Locate the cell with the specified text and output its (X, Y) center coordinate. 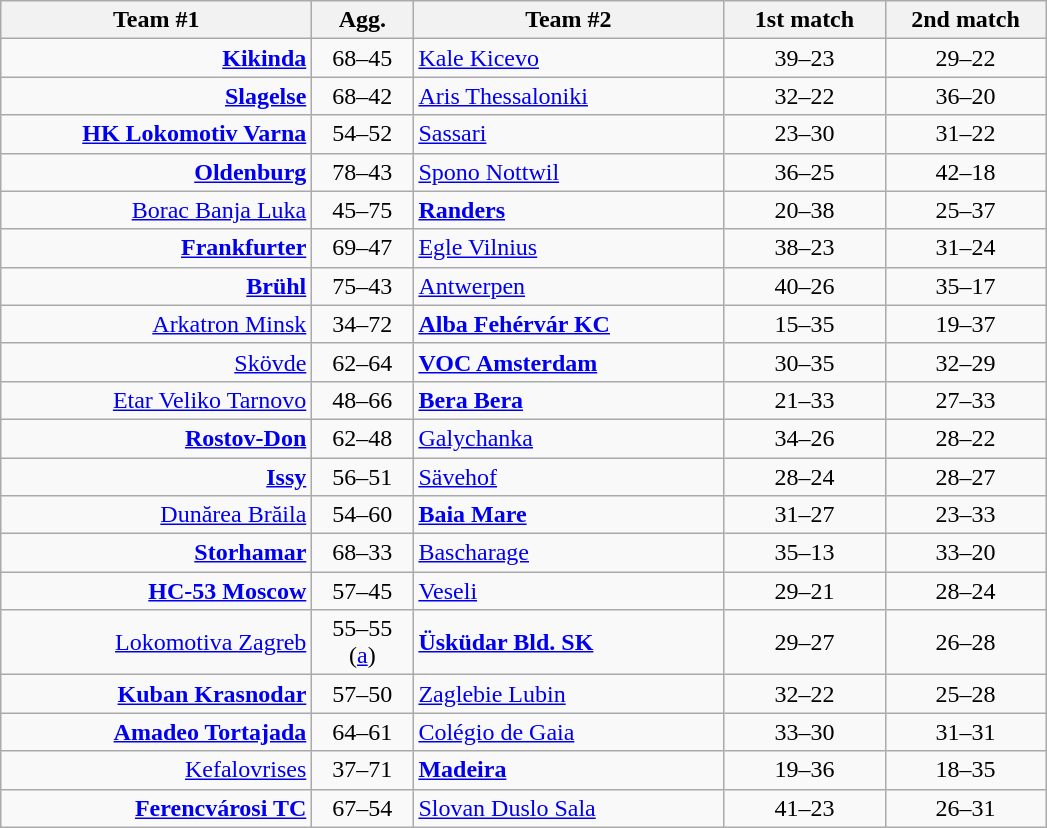
Skövde (156, 362)
Slagelse (156, 96)
19–37 (966, 324)
HC-53 Moscow (156, 591)
55–55 (a) (362, 642)
67–54 (362, 808)
57–45 (362, 591)
35–17 (966, 286)
34–26 (804, 438)
Antwerpen (568, 286)
31–22 (966, 134)
VOC Amsterdam (568, 362)
40–26 (804, 286)
Colégio de Gaia (568, 732)
Oldenburg (156, 172)
Alba Fehérvár KC (568, 324)
41–23 (804, 808)
20–38 (804, 210)
23–33 (966, 515)
23–30 (804, 134)
25–37 (966, 210)
26–31 (966, 808)
Frankfurter (156, 248)
21–33 (804, 400)
Storhamar (156, 553)
54–60 (362, 515)
33–20 (966, 553)
1st match (804, 20)
Team #1 (156, 20)
42–18 (966, 172)
Sassari (568, 134)
Kale Kicevo (568, 58)
Randers (568, 210)
54–52 (362, 134)
45–75 (362, 210)
69–47 (362, 248)
32–29 (966, 362)
Kuban Krasnodar (156, 694)
Slovan Duslo Sala (568, 808)
Brühl (156, 286)
36–25 (804, 172)
26–28 (966, 642)
29–21 (804, 591)
35–13 (804, 553)
29–27 (804, 642)
29–22 (966, 58)
62–48 (362, 438)
Arkatron Minsk (156, 324)
19–36 (804, 770)
75–43 (362, 286)
57–50 (362, 694)
31–27 (804, 515)
Kefalovrises (156, 770)
Galychanka (568, 438)
38–23 (804, 248)
15–35 (804, 324)
37–71 (362, 770)
68–42 (362, 96)
Madeira (568, 770)
36–20 (966, 96)
Aris Thessaloniki (568, 96)
25–28 (966, 694)
2nd match (966, 20)
34–72 (362, 324)
Sävehof (568, 477)
Issy (156, 477)
31–31 (966, 732)
Dunărea Brăila (156, 515)
64–61 (362, 732)
Rostov-Don (156, 438)
Spono Nottwil (568, 172)
Ferencvárosi TC (156, 808)
28–27 (966, 477)
Etar Veliko Tarnovo (156, 400)
Amadeo Tortajada (156, 732)
Lokomotiva Zagreb (156, 642)
Borac Banja Luka (156, 210)
28–22 (966, 438)
Zaglebie Lubin (568, 694)
48–66 (362, 400)
31–24 (966, 248)
56–51 (362, 477)
33–30 (804, 732)
Üsküdar Bld. SK (568, 642)
39–23 (804, 58)
Agg. (362, 20)
27–33 (966, 400)
68–33 (362, 553)
Kikinda (156, 58)
68–45 (362, 58)
Egle Vilnius (568, 248)
Bera Bera (568, 400)
78–43 (362, 172)
62–64 (362, 362)
Team #2 (568, 20)
18–35 (966, 770)
Veseli (568, 591)
HK Lokomotiv Varna (156, 134)
30–35 (804, 362)
Baia Mare (568, 515)
Bascharage (568, 553)
